Scan for the cell matching the given text and deliver its (x, y) coordinate at center. 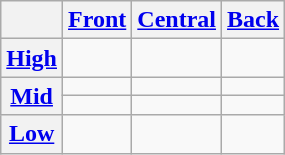
Low (32, 134)
Mid (32, 96)
Front (98, 20)
Back (254, 20)
High (32, 58)
Central (177, 20)
